From the cell containing the given text, extract its center point as (x, y) coordinate. 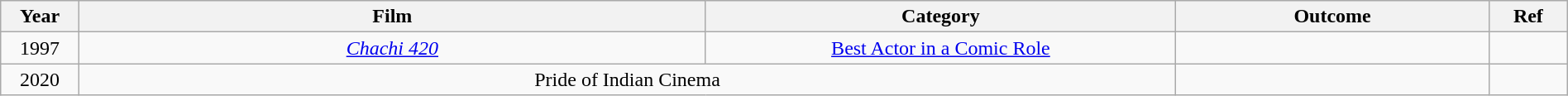
Best Actor in a Comic Role (940, 48)
Pride of Indian Cinema (627, 79)
Year (40, 17)
Category (940, 17)
Chachi 420 (392, 48)
Outcome (1333, 17)
Film (392, 17)
2020 (40, 79)
1997 (40, 48)
Ref (1528, 17)
